Return [x, y] of the center of cell containing provided text 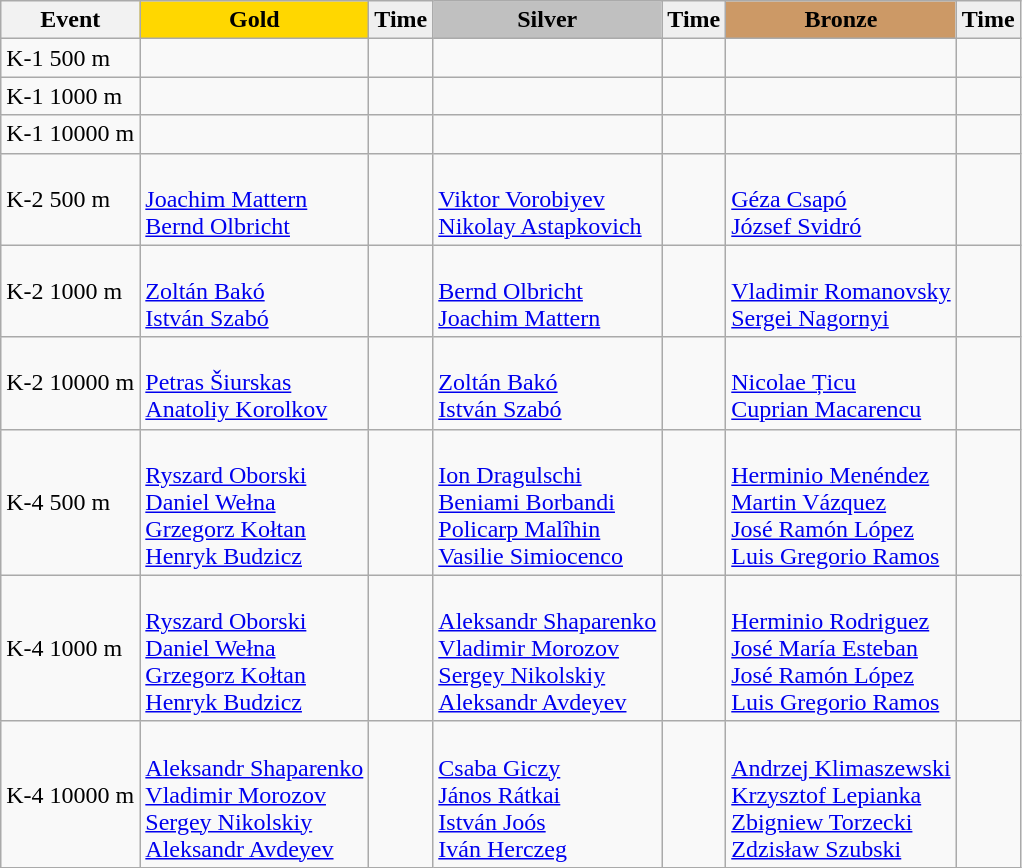
K-4 10000 m [70, 794]
Joachim MatternBernd Olbricht [254, 199]
Bernd OlbrichtJoachim Mattern [548, 291]
K-1 1000 m [70, 96]
Herminio RodriguezJosé María EstebanJosé Ramón LópezLuis Gregorio Ramos [841, 648]
Andrzej KlimaszewskiKrzysztof LepiankaZbigniew TorzeckiZdzisław Szubski [841, 794]
Herminio MenéndezMartin VázquezJosé Ramón LópezLuis Gregorio Ramos [841, 502]
Vladimir RomanovskySergei Nagornyi [841, 291]
Géza CsapóJózsef Svidró [841, 199]
K-4 500 m [70, 502]
Csaba GiczyJános RátkaiIstván JoósIván Herczeg [548, 794]
Viktor VorobiyevNikolay Astapkovich [548, 199]
K-2 1000 m [70, 291]
K-1 10000 m [70, 134]
Bronze [841, 20]
Ion DragulschiBeniami BorbandiPolicarp MalîhinVasilie Simiocenco [548, 502]
Nicolae ȚicuCuprian Macarencu [841, 383]
K-2 500 m [70, 199]
Event [70, 20]
K-4 1000 m [70, 648]
K-1 500 m [70, 58]
Silver [548, 20]
K-2 10000 m [70, 383]
Petras ŠiurskasAnatoliy Korolkov [254, 383]
Gold [254, 20]
